Return the [X, Y] coordinate for the center point of the cell that contains the specified text.  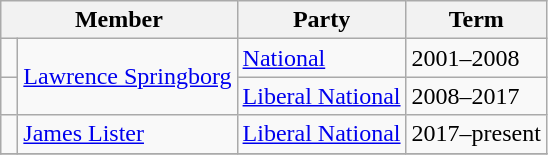
2008–2017 [476, 96]
Term [476, 20]
Lawrence Springborg [128, 77]
2001–2008 [476, 58]
Member [119, 20]
James Lister [128, 134]
National [322, 58]
2017–present [476, 134]
Party [322, 20]
